Search for the cell housing the specified text and yield its [x, y] center coordinate. 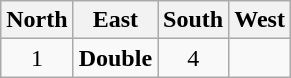
West [260, 20]
North [37, 20]
South [194, 20]
Double [115, 58]
East [115, 20]
1 [37, 58]
4 [194, 58]
